From the cell containing the given text, extract its center point as [x, y] coordinate. 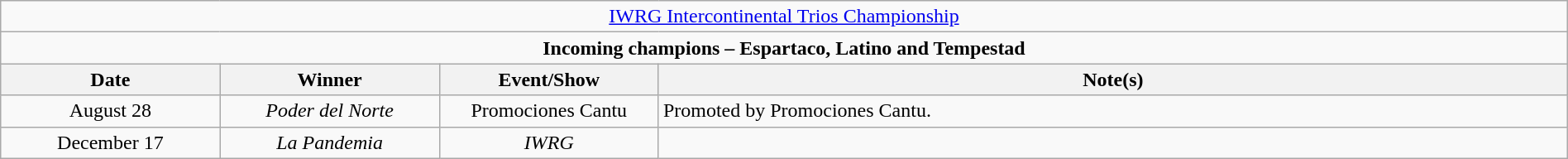
Winner [329, 79]
Promociones Cantu [549, 111]
August 28 [111, 111]
Date [111, 79]
Event/Show [549, 79]
IWRG [549, 142]
December 17 [111, 142]
Promoted by Promociones Cantu. [1113, 111]
Poder del Norte [329, 111]
Incoming champions – Espartaco, Latino and Tempestad [784, 48]
IWRG Intercontinental Trios Championship [784, 17]
La Pandemia [329, 142]
Note(s) [1113, 79]
